Locate the cell with the specified text and output its [x, y] center coordinate. 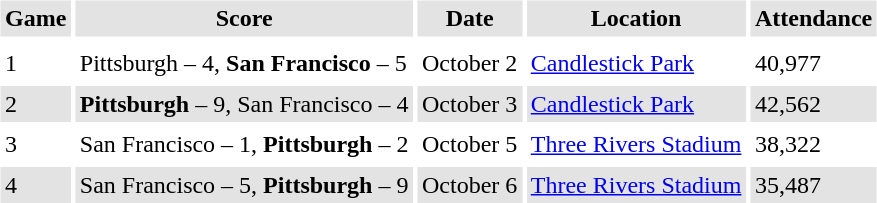
42,562 [813, 104]
October 2 [469, 64]
San Francisco – 5, Pittsburgh – 9 [244, 185]
Game [35, 18]
San Francisco – 1, Pittsburgh – 2 [244, 144]
1 [35, 64]
October 5 [469, 144]
3 [35, 144]
Pittsburgh – 9, San Francisco – 4 [244, 104]
Score [244, 18]
October 6 [469, 185]
Attendance [813, 18]
Date [469, 18]
40,977 [813, 64]
4 [35, 185]
October 3 [469, 104]
Location [636, 18]
35,487 [813, 185]
38,322 [813, 144]
Pittsburgh – 4, San Francisco – 5 [244, 64]
2 [35, 104]
